Return the (x, y) coordinate for the center point of the cell that contains the specified text.  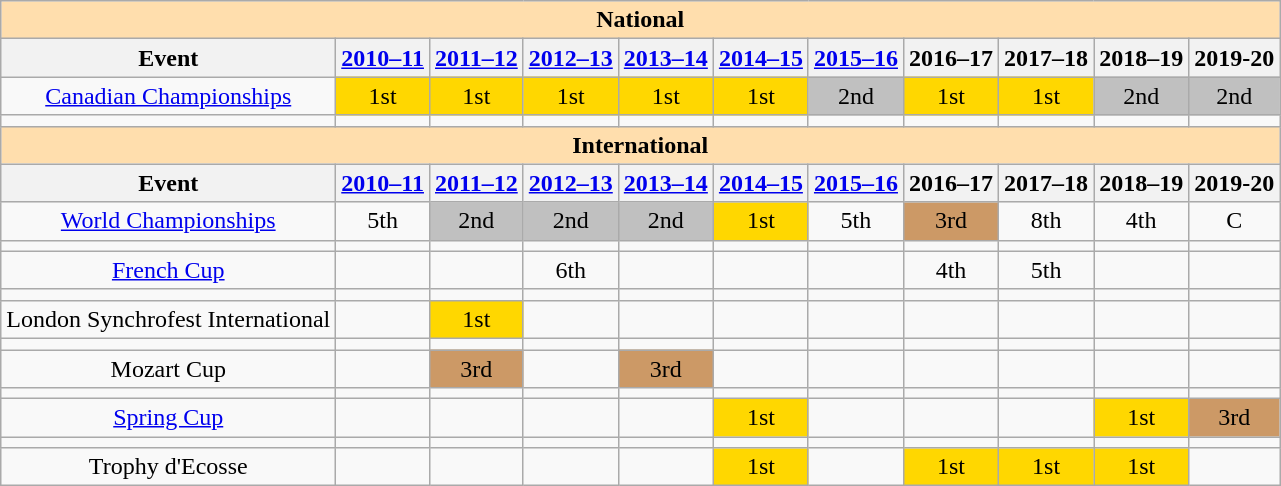
C (1234, 221)
World Championships (168, 221)
International (640, 145)
Trophy d'Ecosse (168, 467)
National (640, 20)
6th (570, 270)
French Cup (168, 270)
Spring Cup (168, 418)
Mozart Cup (168, 369)
8th (1046, 221)
London Synchrofest International (168, 319)
Canadian Championships (168, 96)
